Pinpoint the cell where the given text exists, returning its (x, y) midpoint coordinate. 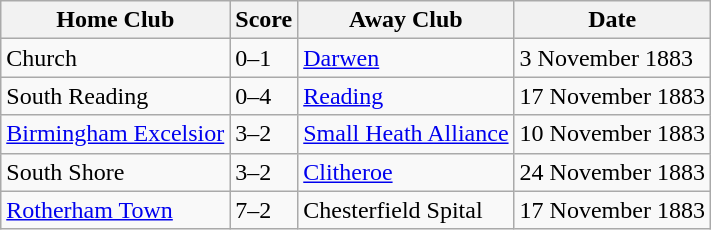
Church (116, 58)
24 November 1883 (612, 172)
South Reading (116, 96)
Score (264, 20)
Home Club (116, 20)
Small Heath Alliance (406, 134)
South Shore (116, 172)
Rotherham Town (116, 210)
Away Club (406, 20)
0–1 (264, 58)
10 November 1883 (612, 134)
7–2 (264, 210)
Birmingham Excelsior (116, 134)
Darwen (406, 58)
0–4 (264, 96)
Chesterfield Spital (406, 210)
3 November 1883 (612, 58)
Reading (406, 96)
Date (612, 20)
Clitheroe (406, 172)
